Return [x, y] of the center of cell containing provided text 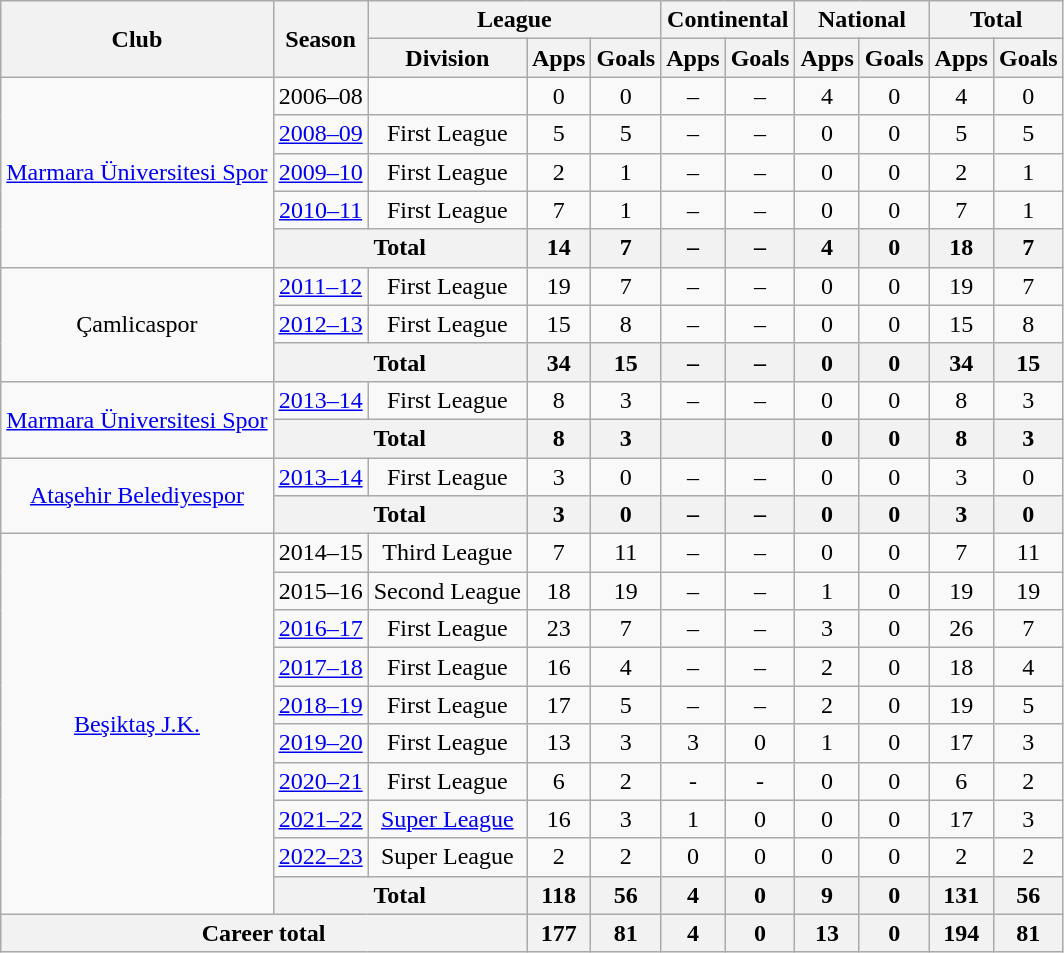
2010–11 [320, 210]
Season [320, 39]
2014–15 [320, 553]
2016–17 [320, 629]
Beşiktaş J.K. [137, 724]
2006–08 [320, 96]
Continental [728, 20]
2012–13 [320, 324]
177 [558, 933]
2021–22 [320, 819]
23 [558, 629]
2015–16 [320, 591]
Club [137, 39]
26 [961, 629]
2022–23 [320, 857]
9 [827, 895]
Ataşehir Belediyespor [137, 496]
2008–09 [320, 134]
194 [961, 933]
Career total [264, 933]
2017–18 [320, 667]
14 [558, 248]
118 [558, 895]
2019–20 [320, 743]
National [862, 20]
Third League [447, 553]
League [514, 20]
Çamlicaspor [137, 324]
Division [447, 58]
2018–19 [320, 705]
131 [961, 895]
2020–21 [320, 781]
2009–10 [320, 172]
2011–12 [320, 286]
Second League [447, 591]
